Determine the (X, Y) coordinate at the center of the cell enclosing the given text.  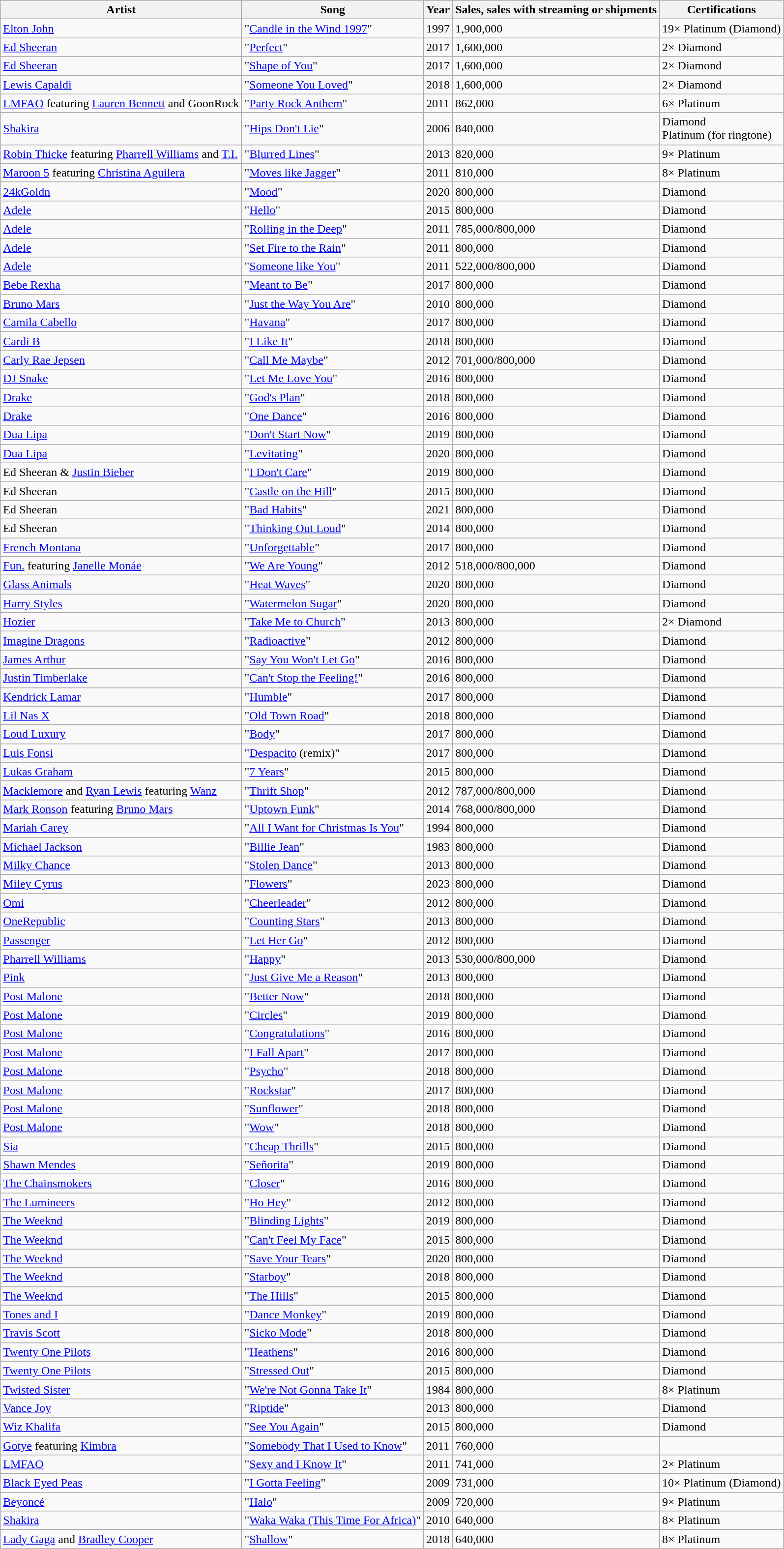
"Billie Jean" (333, 846)
"One Dance" (333, 416)
"Save Your Tears" (333, 1258)
LMFAO featuring Lauren Bennett and GoonRock (121, 103)
"Despacito (remix)" (333, 753)
"Psycho" (333, 1071)
James Arthur (121, 659)
"Waka Waka (This Time For Africa)" (333, 1520)
Passenger (121, 940)
Carly Rae Jepsen (121, 360)
Cardi B (121, 341)
Pharrell Williams (121, 959)
"Levitating" (333, 453)
"The Hills" (333, 1296)
Pink (121, 978)
19× Platinum (Diamond) (722, 29)
"Can't Feel My Face" (333, 1240)
810,000 (556, 173)
Michael Jackson (121, 846)
"Heat Waves" (333, 585)
Diamond Platinum (for ringtone) (722, 129)
"Cheap Thrills" (333, 1146)
"Dance Monkey" (333, 1314)
"Ho Hey" (333, 1202)
Luis Fonsi (121, 753)
Mark Ronson featuring Bruno Mars (121, 809)
The Chainsmokers (121, 1184)
Bebe Rexha (121, 285)
Harry Styles (121, 603)
"Rockstar" (333, 1090)
"Bad Habits" (333, 509)
Sales, sales with streaming or shipments (556, 10)
"Just Give Me a Reason" (333, 978)
Fun. featuring Janelle Monáe (121, 566)
"Better Now" (333, 996)
"I Fall Apart" (333, 1052)
"Humble" (333, 697)
"Old Town Road" (333, 715)
"Shallow" (333, 1539)
Maroon 5 featuring Christina Aguilera (121, 173)
"Mood" (333, 191)
720,000 (556, 1502)
Certifications (722, 10)
Bruno Mars (121, 304)
"Starboy" (333, 1277)
"Just the Way You Are" (333, 304)
"Meant to Be" (333, 285)
Tones and I (121, 1314)
"Candle in the Wind 1997" (333, 29)
"I Don't Care" (333, 472)
Beyoncé (121, 1502)
"Sexy and I Know It" (333, 1464)
"Heathens" (333, 1352)
741,000 (556, 1464)
530,000/800,000 (556, 959)
Travis Scott (121, 1333)
Artist (121, 10)
"Say You Won't Let Go" (333, 659)
"Thinking Out Loud" (333, 528)
Gotye featuring Kimbra (121, 1445)
"Take Me to Church" (333, 622)
Hozier (121, 622)
2021 (438, 509)
"Thrift Shop" (333, 790)
Song (333, 10)
"Circles" (333, 1015)
2006 (438, 129)
Robin Thicke featuring Pharrell Williams and T.I. (121, 154)
Camila Cabello (121, 323)
"I Gotta Feeling" (333, 1483)
1983 (438, 846)
Mariah Carey (121, 828)
2× Platinum (722, 1464)
Twisted Sister (121, 1389)
Elton John (121, 29)
820,000 (556, 154)
518,000/800,000 (556, 566)
"We Are Young" (333, 566)
"Let Her Go" (333, 940)
"Perfect" (333, 47)
"Hips Don't Lie" (333, 129)
"Someone like You" (333, 267)
"Stressed Out" (333, 1370)
"All I Want for Christmas Is You" (333, 828)
"Happy" (333, 959)
OneRepublic (121, 922)
"We're Not Gonna Take It" (333, 1389)
"Congratulations" (333, 1034)
"Castle on the Hill" (333, 491)
"Closer" (333, 1184)
731,000 (556, 1483)
The Lumineers (121, 1202)
1997 (438, 29)
10× Platinum (Diamond) (722, 1483)
Kendrick Lamar (121, 697)
"Shape of You" (333, 66)
785,000/800,000 (556, 229)
"Call Me Maybe" (333, 360)
1,900,000 (556, 29)
522,000/800,000 (556, 267)
787,000/800,000 (556, 790)
"Rolling in the Deep" (333, 229)
701,000/800,000 (556, 360)
"Watermelon Sugar" (333, 603)
"Stolen Dance" (333, 865)
"Don't Start Now" (333, 435)
1984 (438, 1389)
Glass Animals (121, 585)
"Body" (333, 734)
"Wow" (333, 1127)
Lukas Graham (121, 772)
"I Like It" (333, 341)
24kGoldn (121, 191)
"Counting Stars" (333, 922)
Omi (121, 903)
DJ Snake (121, 379)
Wiz Khalifa (121, 1427)
Ed Sheeran & Justin Bieber (121, 472)
2023 (438, 884)
"Uptown Funk" (333, 809)
Milky Chance (121, 865)
1994 (438, 828)
LMFAO (121, 1464)
Year (438, 10)
Sia (121, 1146)
"Hello" (333, 210)
Lil Nas X (121, 715)
"Sicko Mode" (333, 1333)
"Señorita" (333, 1165)
"Someone You Loved" (333, 85)
French Montana (121, 547)
"Let Me Love You" (333, 379)
Loud Luxury (121, 734)
"Cheerleader" (333, 903)
"Blinding Lights" (333, 1221)
"Flowers" (333, 884)
768,000/800,000 (556, 809)
"Unforgettable" (333, 547)
Lady Gaga and Bradley Cooper (121, 1539)
Macklemore and Ryan Lewis featuring Wanz (121, 790)
760,000 (556, 1445)
Shawn Mendes (121, 1165)
"God's Plan" (333, 397)
Vance Joy (121, 1408)
"Set Fire to the Rain" (333, 247)
6× Platinum (722, 103)
"7 Years" (333, 772)
Black Eyed Peas (121, 1483)
"Party Rock Anthem" (333, 103)
Miley Cyrus (121, 884)
Lewis Capaldi (121, 85)
Justin Timberlake (121, 678)
"Havana" (333, 323)
"Blurred Lines" (333, 154)
840,000 (556, 129)
862,000 (556, 103)
"Riptide" (333, 1408)
"Halo" (333, 1502)
"Somebody That I Used to Know" (333, 1445)
"Sunflower" (333, 1108)
"See You Again" (333, 1427)
"Radioactive" (333, 641)
"Can't Stop the Feeling!" (333, 678)
"Moves like Jagger" (333, 173)
Imagine Dragons (121, 641)
